Return the (X, Y) coordinate for the center point of the cell that contains the specified text.  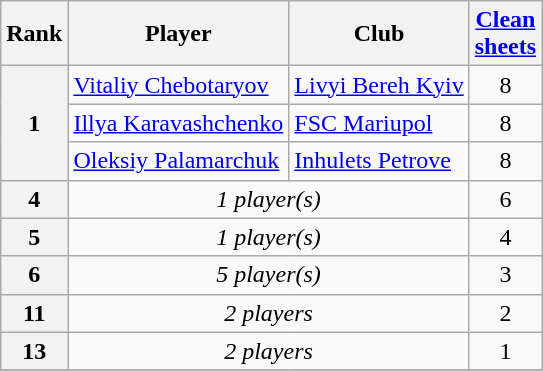
Club (379, 34)
Oleksiy Palamarchuk (178, 161)
11 (34, 313)
5 player(s) (268, 275)
3 (505, 275)
Vitaliy Chebotaryov (178, 85)
5 (34, 237)
13 (34, 351)
Livyi Bereh Kyiv (379, 85)
Cleansheets (505, 34)
FSC Mariupol (379, 123)
Rank (34, 34)
2 (505, 313)
Inhulets Petrove (379, 161)
Illya Karavashchenko (178, 123)
Player (178, 34)
